From the cell containing the given text, extract its center point as (x, y) coordinate. 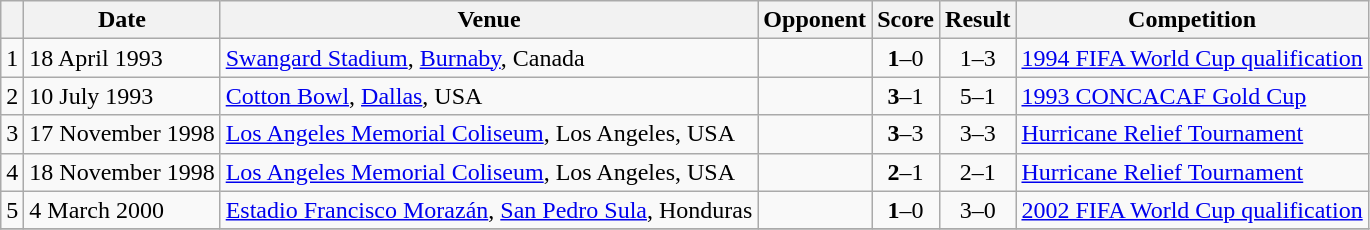
Competition (1192, 20)
5 (12, 210)
1–3 (978, 58)
3–0 (978, 210)
4 March 2000 (122, 210)
1994 FIFA World Cup qualification (1192, 58)
Swangard Stadium, Burnaby, Canada (489, 58)
Estadio Francisco Morazán, San Pedro Sula, Honduras (489, 210)
18 April 1993 (122, 58)
18 November 1998 (122, 172)
3–1 (906, 96)
Opponent (815, 20)
1 (12, 58)
Date (122, 20)
17 November 1998 (122, 134)
1993 CONCACAF Gold Cup (1192, 96)
3 (12, 134)
Result (978, 20)
4 (12, 172)
Venue (489, 20)
Score (906, 20)
5–1 (978, 96)
2002 FIFA World Cup qualification (1192, 210)
Cotton Bowl, Dallas, USA (489, 96)
2 (12, 96)
10 July 1993 (122, 96)
